For the text-containing cell, return its midpoint in (X, Y) coordinate format. 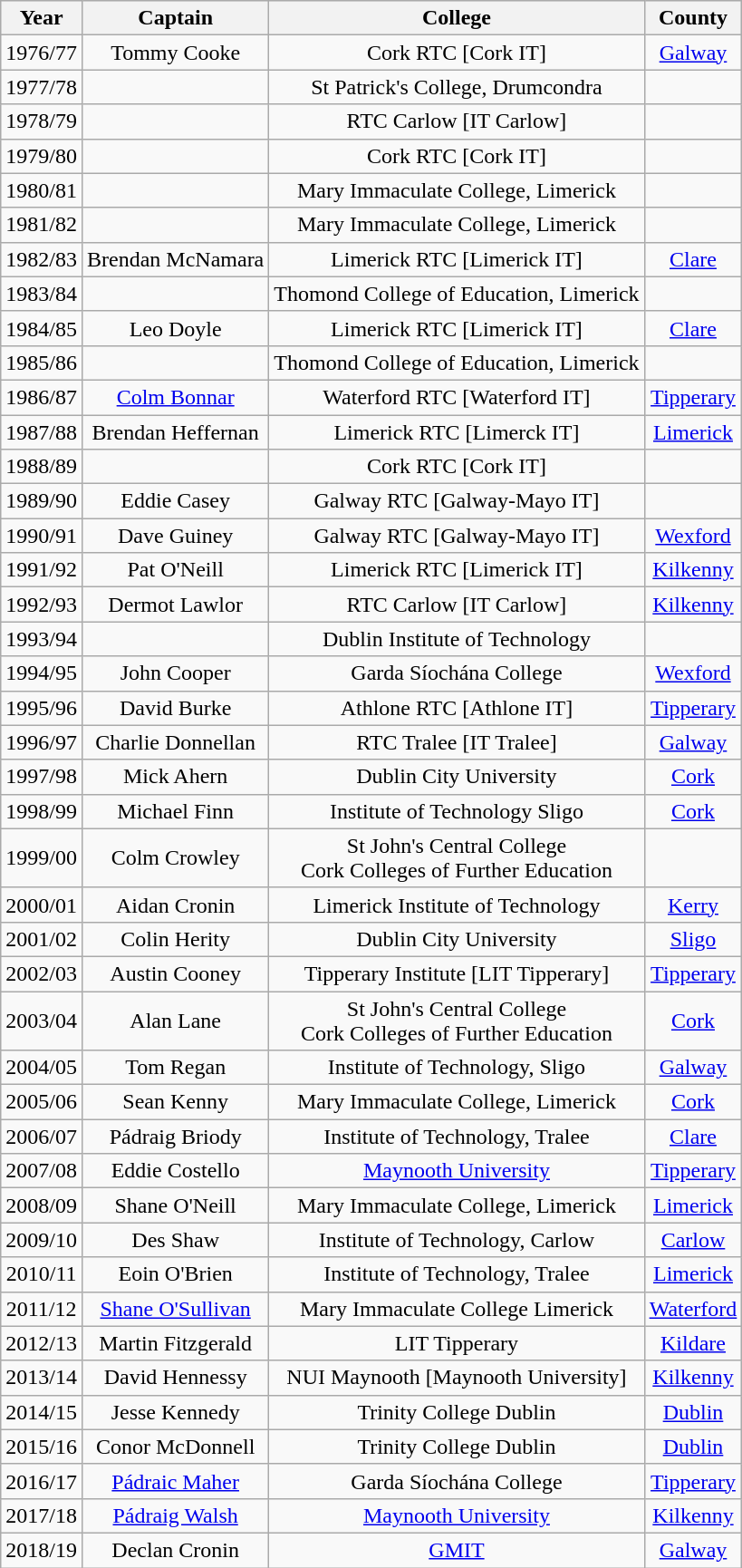
Eddie Costello (175, 1171)
2014/15 (42, 1412)
1999/00 (42, 857)
Eddie Casey (175, 501)
2011/12 (42, 1309)
2001/02 (42, 939)
Leo Doyle (175, 328)
GMIT (457, 1550)
LIT Tipperary (457, 1343)
Waterford RTC [Waterford IT] (457, 397)
Dublin Institute of Technology (457, 639)
1995/96 (42, 708)
Pádraig Walsh (175, 1515)
Tom Regan (175, 1068)
Martin Fitzgerald (175, 1343)
1996/97 (42, 742)
1993/94 (42, 639)
Shane O'Sullivan (175, 1309)
Mary Immaculate College Limerick (457, 1309)
1981/82 (42, 225)
Tommy Cooke (175, 53)
1991/92 (42, 570)
Tipperary Institute [LIT Tipperary] (457, 973)
2016/17 (42, 1481)
Sean Kenny (175, 1102)
Aidan Cronin (175, 905)
1984/85 (42, 328)
2002/03 (42, 973)
Colm Crowley (175, 857)
1989/90 (42, 501)
1983/84 (42, 294)
Year (42, 18)
Brendan McNamara (175, 259)
Charlie Donnellan (175, 742)
NUI Maynooth [Maynooth University] (457, 1378)
1978/79 (42, 121)
Limerick RTC [Limerck IT] (457, 432)
Institute of Technology, Sligo (457, 1068)
Brendan Heffernan (175, 432)
1994/95 (42, 673)
1992/93 (42, 605)
1982/83 (42, 259)
2010/11 (42, 1274)
Colin Herity (175, 939)
Shane O'Neill (175, 1205)
1979/80 (42, 156)
1988/89 (42, 467)
2003/04 (42, 1021)
2006/07 (42, 1137)
2017/18 (42, 1515)
Alan Lane (175, 1021)
St Patrick's College, Drumcondra (457, 87)
1985/86 (42, 363)
2015/16 (42, 1447)
Athlone RTC [Athlone IT] (457, 708)
Waterford (693, 1309)
David Burke (175, 708)
RTC Tralee [IT Tralee] (457, 742)
2005/06 (42, 1102)
Kerry (693, 905)
Austin Cooney (175, 973)
1987/88 (42, 432)
1986/87 (42, 397)
Sligo (693, 939)
Eoin O'Brien (175, 1274)
Michael Finn (175, 811)
Pádraig Briody (175, 1137)
Pádraic Maher (175, 1481)
1997/98 (42, 777)
2004/05 (42, 1068)
David Hennessy (175, 1378)
2013/14 (42, 1378)
College (457, 18)
Colm Bonnar (175, 397)
2007/08 (42, 1171)
1980/81 (42, 190)
Des Shaw (175, 1240)
1976/77 (42, 53)
Kildare (693, 1343)
2008/09 (42, 1205)
2009/10 (42, 1240)
1990/91 (42, 536)
2000/01 (42, 905)
John Cooper (175, 673)
2018/19 (42, 1550)
Captain (175, 18)
1977/78 (42, 87)
Limerick Institute of Technology (457, 905)
1998/99 (42, 811)
Dermot Lawlor (175, 605)
Pat O'Neill (175, 570)
Institute of Technology, Carlow (457, 1240)
2012/13 (42, 1343)
Carlow (693, 1240)
Jesse Kennedy (175, 1412)
Mick Ahern (175, 777)
Declan Cronin (175, 1550)
Institute of Technology Sligo (457, 811)
Dave Guiney (175, 536)
County (693, 18)
Conor McDonnell (175, 1447)
